Return [x, y] of the center of cell containing provided text 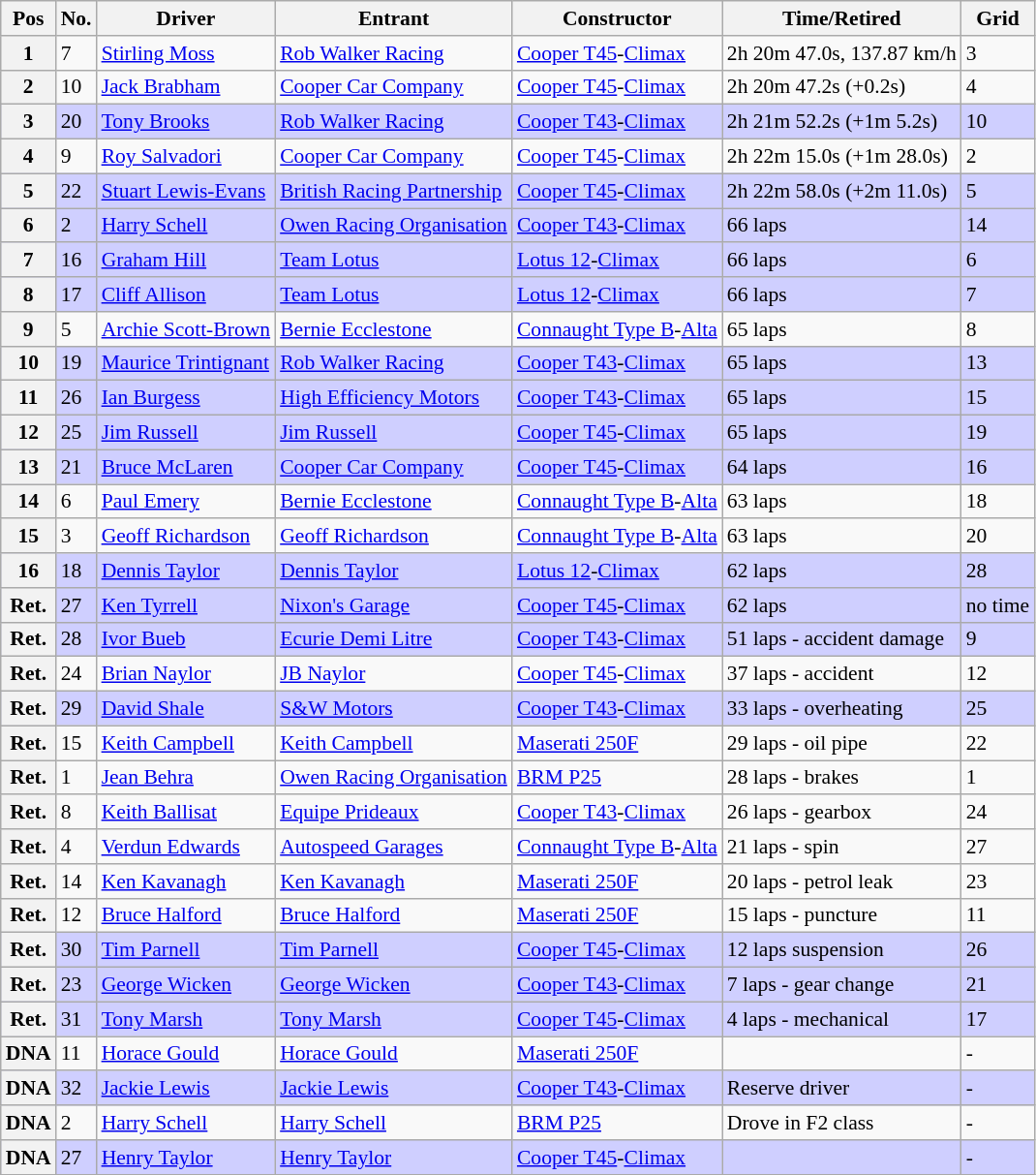
Stuart Lewis-Evans [186, 191]
2h 20m 47.0s, 137.87 km/h [842, 53]
Ian Burgess [186, 398]
37 laps - accident [842, 674]
Ivor Bueb [186, 639]
20 laps - petrol leak [842, 881]
28 laps - brakes [842, 778]
Jack Brabham [186, 87]
51 laps - accident damage [842, 639]
Cliff Allison [186, 294]
2h 21m 52.2s (+1m 5.2s) [842, 122]
Time/Retired [842, 18]
Jean Behra [186, 778]
15 laps - puncture [842, 915]
Archie Scott-Brown [186, 329]
2h 22m 15.0s (+1m 28.0s) [842, 157]
Reserve driver [842, 1089]
Keith Ballisat [186, 813]
4 laps - mechanical [842, 1019]
Driver [186, 18]
Nixon's Garage [393, 605]
Entrant [393, 18]
David Shale [186, 709]
Ken Tyrrell [186, 605]
No. [76, 18]
64 laps [842, 467]
Roy Salvadori [186, 157]
21 laps - spin [842, 847]
Equipe Prideaux [393, 813]
Paul Emery [186, 502]
Verdun Edwards [186, 847]
26 laps - gearbox [842, 813]
Graham Hill [186, 261]
2h 22m 58.0s (+2m 11.0s) [842, 191]
British Racing Partnership [393, 191]
Constructor [618, 18]
Tony Brooks [186, 122]
12 laps suspension [842, 950]
Grid [997, 18]
Maurice Trintignant [186, 363]
no time [997, 605]
Stirling Moss [186, 53]
33 laps - overheating [842, 709]
JB Naylor [393, 674]
Pos [29, 18]
32 [76, 1089]
30 [76, 950]
S&W Motors [393, 709]
Ecurie Demi Litre [393, 639]
29 [76, 709]
7 laps - gear change [842, 985]
Brian Naylor [186, 674]
Drove in F2 class [842, 1123]
Autospeed Garages [393, 847]
2h 20m 47.2s (+0.2s) [842, 87]
31 [76, 1019]
High Efficiency Motors [393, 398]
Bruce McLaren [186, 467]
29 laps - oil pipe [842, 743]
